Pinpoint the cell where the given text exists, returning its (X, Y) midpoint coordinate. 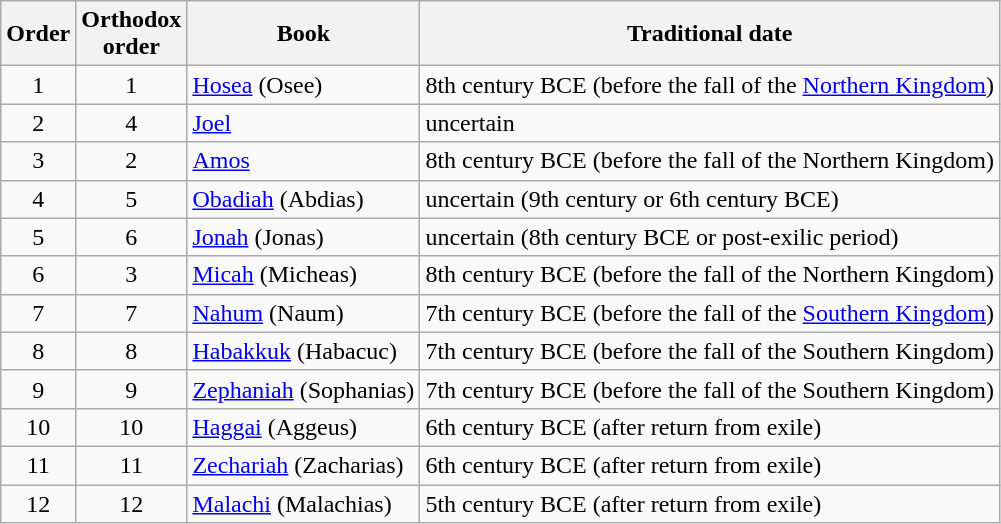
Book (304, 34)
uncertain (8th century BCE or post-exilic period) (710, 237)
Hosea (Osee) (304, 85)
Joel (304, 123)
Zechariah (Zacharias) (304, 465)
Micah (Micheas) (304, 275)
uncertain (710, 123)
Orthodox order (132, 34)
Order (38, 34)
Obadiah (Abdias) (304, 199)
uncertain (9th century or 6th century BCE) (710, 199)
Zephaniah (Sophanias) (304, 389)
Amos (304, 161)
Haggai (Aggeus) (304, 427)
Nahum (Naum) (304, 313)
Traditional date (710, 34)
Malachi (Malachias) (304, 503)
Habakkuk (Habacuc) (304, 351)
Jonah (Jonas) (304, 237)
5th century BCE (after return from exile) (710, 503)
